Determine the (x, y) coordinate at the center of the cell enclosing the given text.  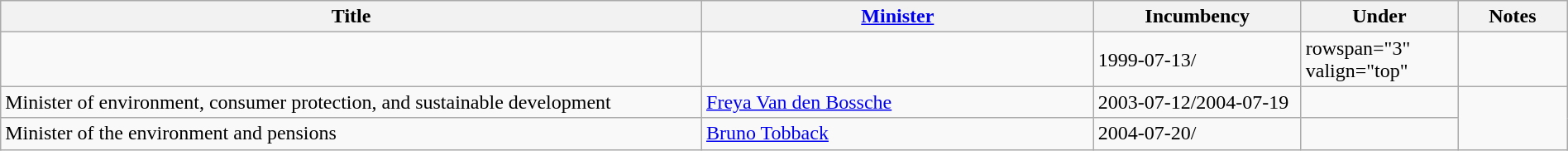
2004-07-20/ (1198, 134)
Notes (1513, 17)
Under (1379, 17)
Minister of environment, consumer protection, and sustainable development (351, 102)
Minister of the environment and pensions (351, 134)
rowspan="3" valign="top" (1379, 60)
Freya Van den Bossche (898, 102)
Bruno Tobback (898, 134)
2003-07-12/2004-07-19 (1198, 102)
Minister (898, 17)
1999-07-13/ (1198, 60)
Title (351, 17)
Incumbency (1198, 17)
